Determine the [X, Y] coordinate at the center of the cell enclosing the given text.  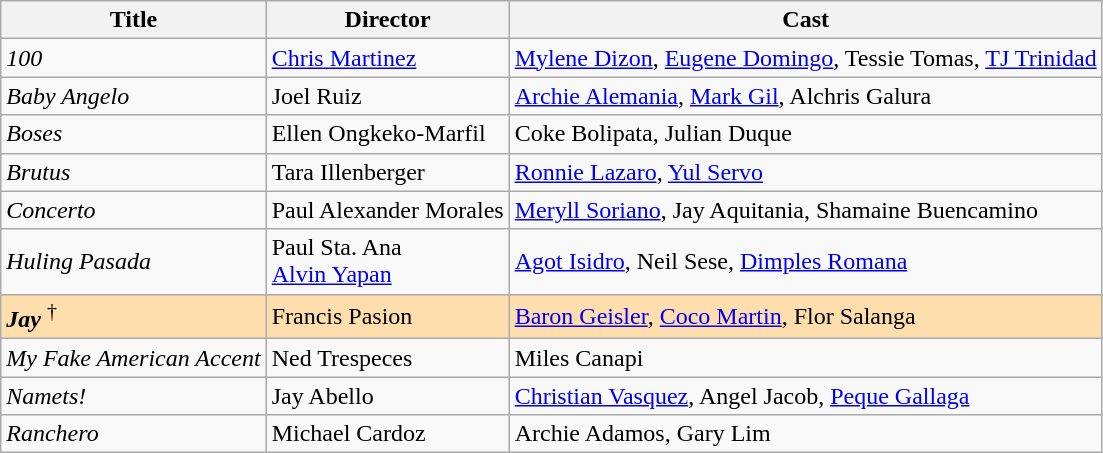
Joel Ruiz [388, 96]
Brutus [134, 172]
Baron Geisler, Coco Martin, Flor Salanga [806, 316]
Coke Bolipata, Julian Duque [806, 134]
Meryll Soriano, Jay Aquitania, Shamaine Buencamino [806, 210]
Cast [806, 20]
Archie Alemania, Mark Gil, Alchris Galura [806, 96]
Christian Vasquez, Angel Jacob, Peque Gallaga [806, 396]
Michael Cardoz [388, 434]
Jay † [134, 316]
Baby Angelo [134, 96]
Agot Isidro, Neil Sese, Dimples Romana [806, 262]
Paul Alexander Morales [388, 210]
100 [134, 58]
Boses [134, 134]
Ronnie Lazaro, Yul Servo [806, 172]
Paul Sta. AnaAlvin Yapan [388, 262]
Ranchero [134, 434]
Concerto [134, 210]
Mylene Dizon, Eugene Domingo, Tessie Tomas, TJ Trinidad [806, 58]
Director [388, 20]
Namets! [134, 396]
Jay Abello [388, 396]
Ned Trespeces [388, 358]
Tara Illenberger [388, 172]
My Fake American Accent [134, 358]
Francis Pasion [388, 316]
Archie Adamos, Gary Lim [806, 434]
Ellen Ongkeko-Marfil [388, 134]
Title [134, 20]
Huling Pasada [134, 262]
Chris Martinez [388, 58]
Miles Canapi [806, 358]
